Return the (X, Y) coordinate for the center point of the cell that contains the specified text.  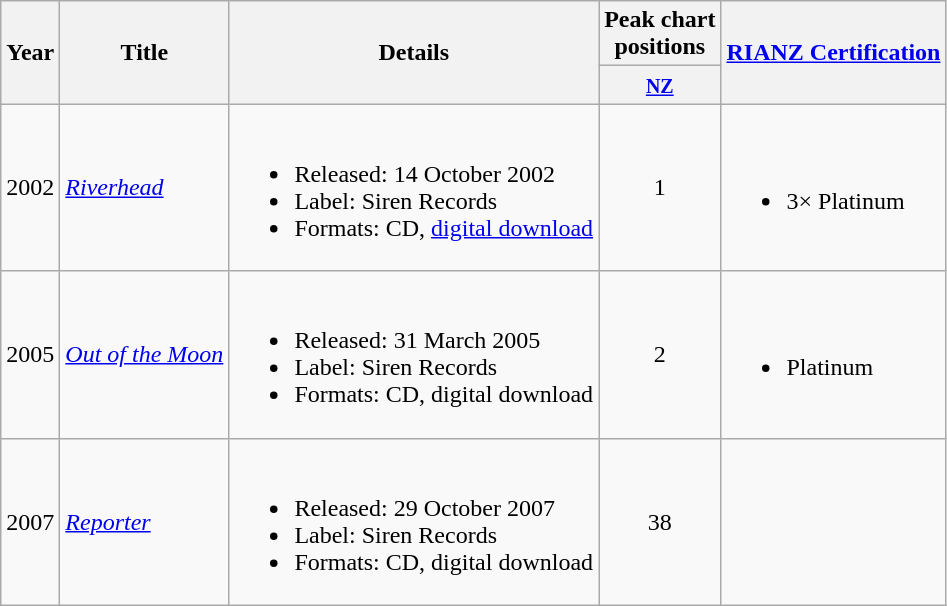
2007 (30, 522)
Year (30, 52)
Reporter (144, 522)
Riverhead (144, 188)
Released: 14 October 2002Label: Siren RecordsFormats: CD, digital download (414, 188)
1 (660, 188)
RIANZ Certification (834, 52)
Platinum (834, 354)
Released: 31 March 2005Label: Siren RecordsFormats: CD, digital download (414, 354)
Released: 29 October 2007Label: Siren RecordsFormats: CD, digital download (414, 522)
Peak chartpositions (660, 34)
Out of the Moon (144, 354)
2 (660, 354)
3× Platinum (834, 188)
NZ (660, 85)
2002 (30, 188)
Details (414, 52)
38 (660, 522)
Title (144, 52)
2005 (30, 354)
